Provide the [x, y] coordinate of the cell's center where the given text is located.  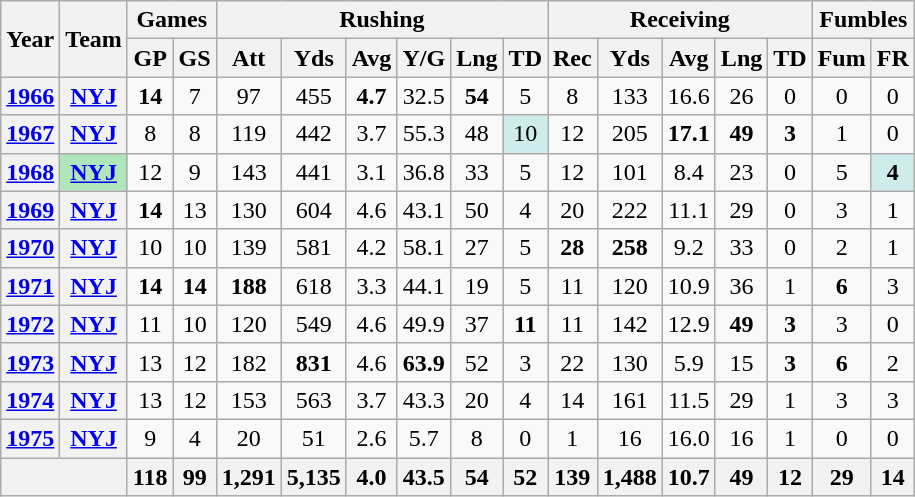
1969 [30, 210]
1966 [30, 96]
36 [741, 286]
1973 [30, 362]
16.0 [688, 438]
7 [194, 96]
3.3 [372, 286]
188 [248, 286]
16.6 [688, 96]
4.0 [372, 477]
11.5 [688, 400]
GP [150, 58]
19 [477, 286]
8.4 [688, 172]
11.1 [688, 210]
549 [314, 324]
205 [630, 134]
43.5 [424, 477]
3.1 [372, 172]
99 [194, 477]
1972 [30, 324]
604 [314, 210]
10.7 [688, 477]
Att [248, 58]
581 [314, 248]
1968 [30, 172]
1967 [30, 134]
4.7 [372, 96]
5.7 [424, 438]
97 [248, 96]
Year [30, 39]
23 [741, 172]
49.9 [424, 324]
618 [314, 286]
GS [194, 58]
Rushing [382, 20]
Rec [573, 58]
1,488 [630, 477]
133 [630, 96]
5.9 [688, 362]
12.9 [688, 324]
44.1 [424, 286]
222 [630, 210]
55.3 [424, 134]
442 [314, 134]
182 [248, 362]
2.6 [372, 438]
1975 [30, 438]
36.8 [424, 172]
143 [248, 172]
5,135 [314, 477]
26 [741, 96]
51 [314, 438]
28 [573, 248]
Receiving [680, 20]
Y/G [424, 58]
118 [150, 477]
17.1 [688, 134]
Games [172, 20]
43.3 [424, 400]
1974 [30, 400]
58.1 [424, 248]
1970 [30, 248]
Fumbles [863, 20]
258 [630, 248]
50 [477, 210]
455 [314, 96]
Fum [842, 58]
142 [630, 324]
9.2 [688, 248]
22 [573, 362]
Team [94, 39]
1,291 [248, 477]
43.1 [424, 210]
563 [314, 400]
831 [314, 362]
15 [741, 362]
101 [630, 172]
161 [630, 400]
63.9 [424, 362]
48 [477, 134]
32.5 [424, 96]
10.9 [688, 286]
37 [477, 324]
1971 [30, 286]
27 [477, 248]
4.2 [372, 248]
441 [314, 172]
119 [248, 134]
FR [892, 58]
153 [248, 400]
